Provide the (x, y) coordinate of the cell's center where the given text is located.  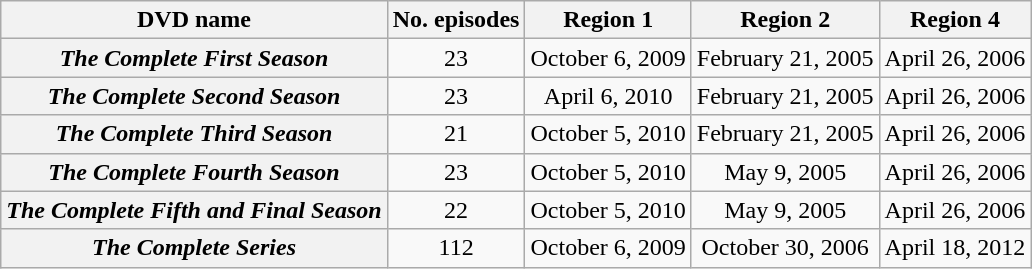
The Complete Fifth and Final Season (194, 210)
Region 1 (608, 20)
The Complete Third Season (194, 134)
The Complete Series (194, 248)
No. episodes (456, 20)
April 6, 2010 (608, 96)
112 (456, 248)
Region 2 (785, 20)
The Complete First Season (194, 58)
October 30, 2006 (785, 248)
DVD name (194, 20)
The Complete Fourth Season (194, 172)
April 18, 2012 (955, 248)
21 (456, 134)
22 (456, 210)
The Complete Second Season (194, 96)
Region 4 (955, 20)
